Return [X, Y] of the center of cell containing provided text 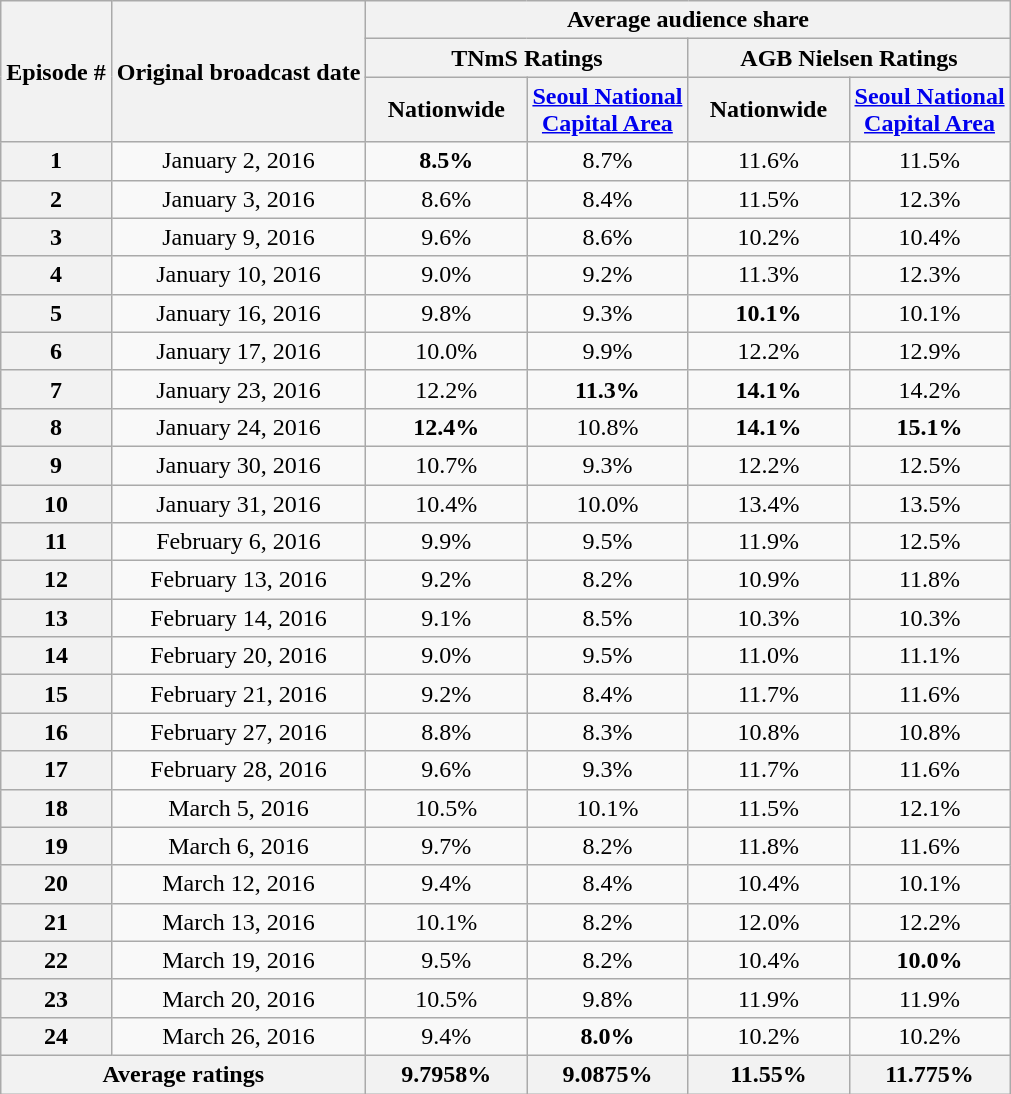
11.0% [768, 656]
TNmS Ratings [527, 58]
14.2% [930, 389]
January 3, 2016 [238, 199]
8.3% [608, 732]
January 16, 2016 [238, 313]
10.9% [768, 580]
February 21, 2016 [238, 694]
9 [56, 465]
15.1% [930, 427]
8.7% [608, 161]
10 [56, 503]
7 [56, 389]
12 [56, 580]
Average audience share [688, 20]
18 [56, 808]
6 [56, 351]
15 [56, 694]
9.1% [446, 618]
11.775% [930, 1074]
8.0% [608, 1036]
8.8% [446, 732]
March 6, 2016 [238, 846]
8 [56, 427]
13.5% [930, 503]
13.4% [768, 503]
Average ratings [184, 1074]
12.9% [930, 351]
9.7958% [446, 1074]
Episode # [56, 72]
January 24, 2016 [238, 427]
9.0875% [608, 1074]
February 14, 2016 [238, 618]
February 13, 2016 [238, 580]
11.1% [930, 656]
March 5, 2016 [238, 808]
Original broadcast date [238, 72]
4 [56, 275]
22 [56, 960]
February 20, 2016 [238, 656]
23 [56, 998]
January 10, 2016 [238, 275]
January 9, 2016 [238, 237]
February 6, 2016 [238, 542]
11.55% [768, 1074]
3 [56, 237]
February 28, 2016 [238, 770]
March 13, 2016 [238, 922]
March 12, 2016 [238, 884]
January 17, 2016 [238, 351]
March 19, 2016 [238, 960]
January 31, 2016 [238, 503]
13 [56, 618]
1 [56, 161]
AGB Nielsen Ratings [849, 58]
16 [56, 732]
January 30, 2016 [238, 465]
14 [56, 656]
12.4% [446, 427]
24 [56, 1036]
5 [56, 313]
March 20, 2016 [238, 998]
19 [56, 846]
March 26, 2016 [238, 1036]
17 [56, 770]
12.0% [768, 922]
January 23, 2016 [238, 389]
21 [56, 922]
2 [56, 199]
January 2, 2016 [238, 161]
20 [56, 884]
February 27, 2016 [238, 732]
9.7% [446, 846]
10.7% [446, 465]
11 [56, 542]
12.1% [930, 808]
